Provide the [x, y] coordinate of the cell's center where the given text is located.  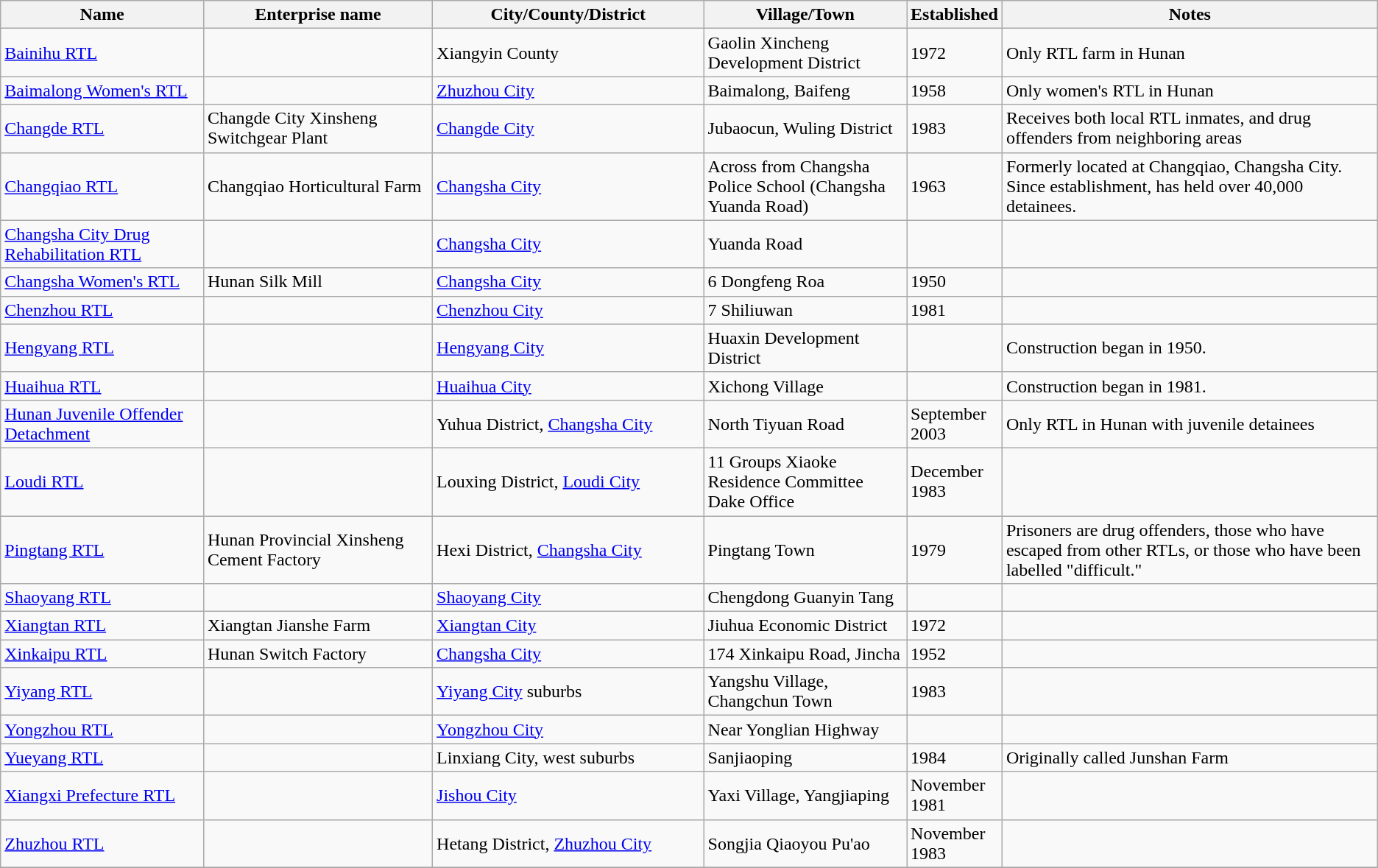
Zhuzhou City [568, 91]
Changde City [568, 128]
Formerly located at Changqiao, Changsha City. Since establishment, has held over 40,000 detainees. [1190, 186]
Construction began in 1950. [1190, 347]
Changde City Xinsheng Switchgear Plant [318, 128]
Xiangtan RTL [102, 626]
Hengyang RTL [102, 347]
Changsha City Drug Rehabilitation RTL [102, 244]
Name [102, 15]
Pingtang RTL [102, 549]
1979 [955, 549]
Jubaocun, Wuling District [805, 128]
1950 [955, 282]
174 Xinkaipu Road, Jincha [805, 654]
Changqiao Horticultural Farm [318, 186]
Jishou City [568, 795]
Prisoners are drug offenders, those who have escaped from other RTLs, or those who have been labelled "difficult." [1190, 549]
Enterprise name [318, 15]
Yueyang RTL [102, 758]
Loudi RTL [102, 481]
Yiyang City suburbs [568, 692]
Xichong Village [805, 386]
North Tiyuan Road [805, 424]
1963 [955, 186]
Hexi District, Changsha City [568, 549]
November 1981 [955, 795]
Yuhua District, Changsha City [568, 424]
Bainihu RTL [102, 53]
Shaoyang RTL [102, 598]
Baimalong, Baifeng [805, 91]
1952 [955, 654]
Across from Changsha Police School (Changsha Yuanda Road) [805, 186]
Gaolin Xincheng Development District [805, 53]
Hunan Switch Factory [318, 654]
Only RTL in Hunan with juvenile detainees [1190, 424]
Hunan Juvenile Offender Detachment [102, 424]
Hunan Silk Mill [318, 282]
Yuanda Road [805, 244]
Receives both local RTL inmates, and drug offenders from neighboring areas [1190, 128]
Huaihua City [568, 386]
Hunan Provincial Xinsheng Cement Factory [318, 549]
Changqiao RTL [102, 186]
Notes [1190, 15]
Songjia Qiaoyou Pu'ao [805, 844]
Xiangtan City [568, 626]
Chenzhou City [568, 310]
Baimalong Women's RTL [102, 91]
Louxing District, Loudi City [568, 481]
Xinkaipu RTL [102, 654]
Huaihua RTL [102, 386]
Zhuzhou RTL [102, 844]
Pingtang Town [805, 549]
Yongzhou RTL [102, 730]
Xiangyin County [568, 53]
City/County/District [568, 15]
Originally called Junshan Farm [1190, 758]
December 1983 [955, 481]
Yongzhou City [568, 730]
6 Dongfeng Roa [805, 282]
Jiuhua Economic District [805, 626]
November 1983 [955, 844]
Xiangtan Jianshe Farm [318, 626]
Yangshu Village, Changchun Town [805, 692]
Hengyang City [568, 347]
1958 [955, 91]
Only women's RTL in Hunan [1190, 91]
Linxiang City, west suburbs [568, 758]
Village/Town [805, 15]
Chengdong Guanyin Tang [805, 598]
Xiangxi Prefecture RTL [102, 795]
1984 [955, 758]
7 Shiliuwan [805, 310]
Only RTL farm in Hunan [1190, 53]
Established [955, 15]
Near Yonglian Highway [805, 730]
Changde RTL [102, 128]
Construction began in 1981. [1190, 386]
Sanjiaoping [805, 758]
Yiyang RTL [102, 692]
1981 [955, 310]
11 Groups Xiaoke Residence Committee Dake Office [805, 481]
Hetang District, Zhuzhou City [568, 844]
Shaoyang City [568, 598]
Yaxi Village, Yangjiaping [805, 795]
Chenzhou RTL [102, 310]
September 2003 [955, 424]
Changsha Women's RTL [102, 282]
Huaxin Development District [805, 347]
